Find where the given text appears and provide that cell's center as [x, y] coordinate. 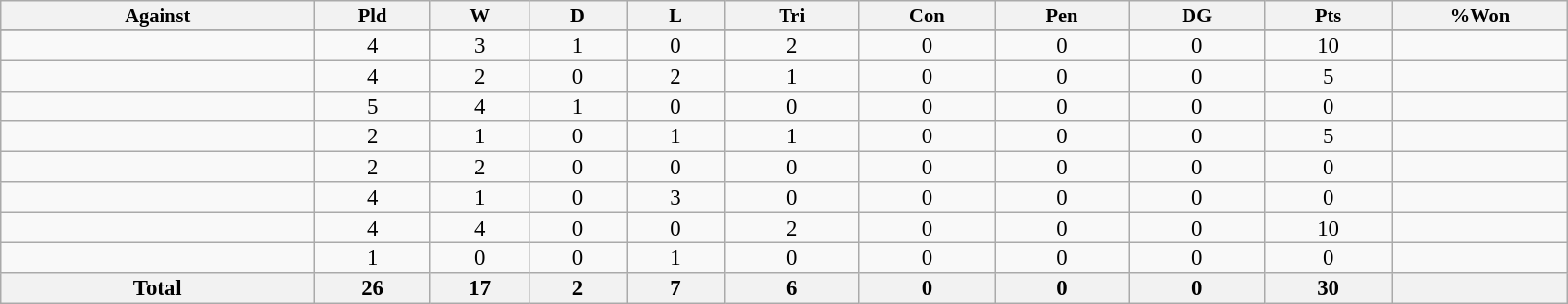
%Won [1479, 16]
W [479, 16]
30 [1328, 288]
Pen [1063, 16]
Total [158, 288]
Con [927, 16]
Pts [1328, 16]
Pld [373, 16]
Tri [792, 16]
DG [1197, 16]
26 [373, 288]
17 [479, 288]
D [578, 16]
7 [675, 288]
Against [158, 16]
6 [792, 288]
L [675, 16]
